Return [x, y] of the center of cell containing provided text 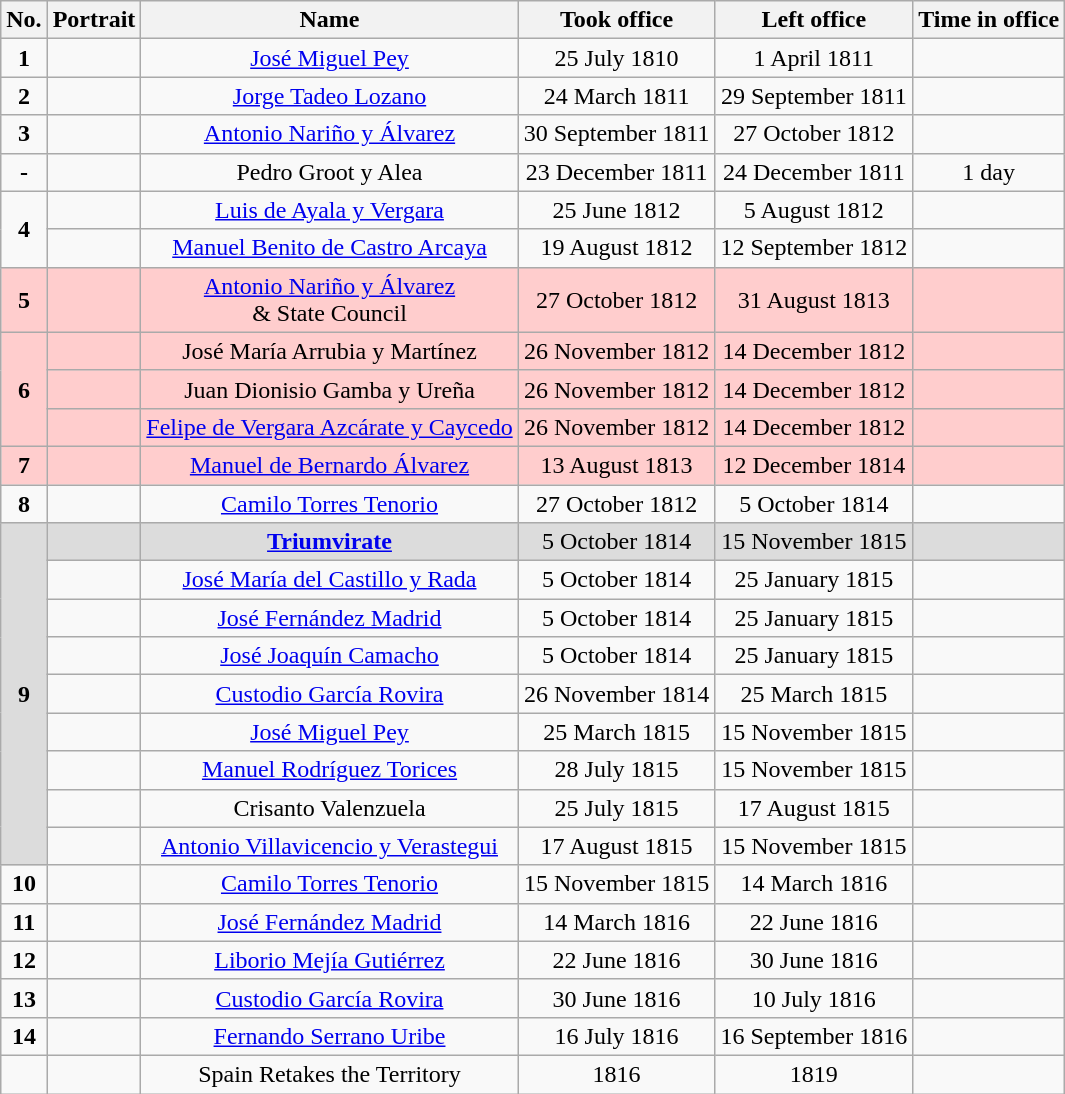
1 [24, 58]
Time in office [989, 20]
Antonio Nariño y Álvarez [330, 134]
1 April 1811 [814, 58]
Manuel Benito de Castro Arcaya [330, 248]
14 [24, 1036]
Triumvirate [330, 542]
10 [24, 884]
12 September 1812 [814, 248]
25 July 1810 [616, 58]
Luis de Ayala y Vergara [330, 210]
1819 [814, 1074]
Portrait [94, 20]
12 December 1814 [814, 465]
Felipe de Vergara Azcárate y Caycedo [330, 427]
Spain Retakes the Territory [330, 1074]
Took office [616, 20]
11 [24, 922]
31 August 1813 [814, 300]
Name [330, 20]
23 December 1811 [616, 172]
25 June 1812 [616, 210]
1 day [989, 172]
16 July 1816 [616, 1036]
Left office [814, 20]
Pedro Groot y Alea [330, 172]
4 [24, 229]
Antonio Nariño y Álvarez& State Council [330, 300]
José María del Castillo y Rada [330, 580]
10 July 1816 [814, 998]
José Joaquín Camacho [330, 656]
5 August 1812 [814, 210]
25 July 1815 [616, 808]
3 [24, 134]
13 August 1813 [616, 465]
12 [24, 960]
28 July 1815 [616, 770]
13 [24, 998]
24 December 1811 [814, 172]
24 March 1811 [616, 96]
Manuel de Bernardo Álvarez [330, 465]
16 September 1816 [814, 1036]
Liborio Mejía Gutiérrez [330, 960]
Manuel Rodríguez Torices [330, 770]
Juan Dionisio Gamba y Ureña [330, 389]
2 [24, 96]
29 September 1811 [814, 96]
José María Arrubia y Martínez [330, 351]
7 [24, 465]
5 [24, 300]
Antonio Villavicencio y Verastegui [330, 846]
30 September 1811 [616, 134]
8 [24, 503]
19 August 1812 [616, 248]
6 [24, 389]
26 November 1814 [616, 694]
9 [24, 694]
Fernando Serrano Uribe [330, 1036]
- [24, 172]
Jorge Tadeo Lozano [330, 96]
Crisanto Valenzuela [330, 808]
1816 [616, 1074]
No. [24, 20]
